Return the [X, Y] coordinate for the center point of the cell that contains the specified text.  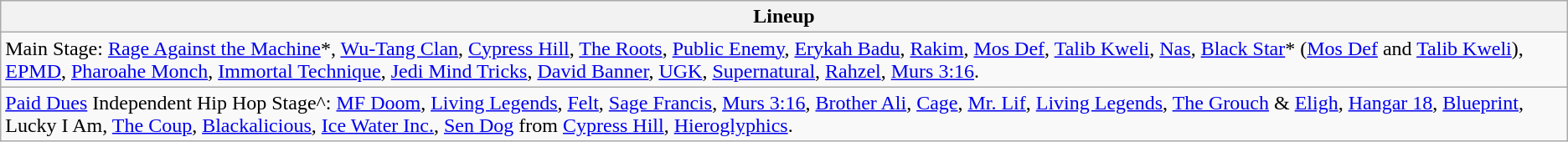
Lineup [784, 17]
